Provide the (X, Y) coordinate of the cell's center where the given text is located.  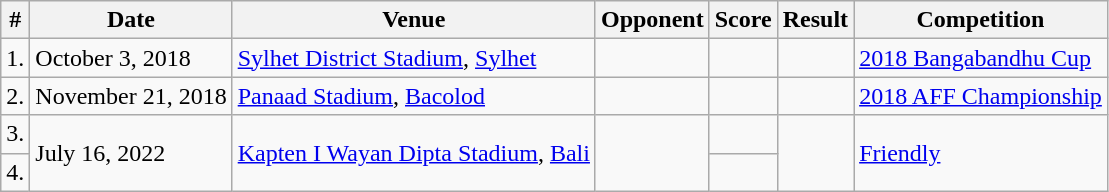
4. (16, 172)
Sylhet District Stadium, Sylhet (414, 58)
July 16, 2022 (131, 153)
# (16, 20)
Date (131, 20)
Venue (414, 20)
3. (16, 134)
Friendly (981, 153)
Score (743, 20)
October 3, 2018 (131, 58)
Kapten I Wayan Dipta Stadium, Bali (414, 153)
2018 Bangabandhu Cup (981, 58)
2. (16, 96)
November 21, 2018 (131, 96)
Panaad Stadium, Bacolod (414, 96)
Opponent (652, 20)
Result (815, 20)
Competition (981, 20)
2018 AFF Championship (981, 96)
1. (16, 58)
